Output the (x, y) coordinate of the center of the cell containing the given text.  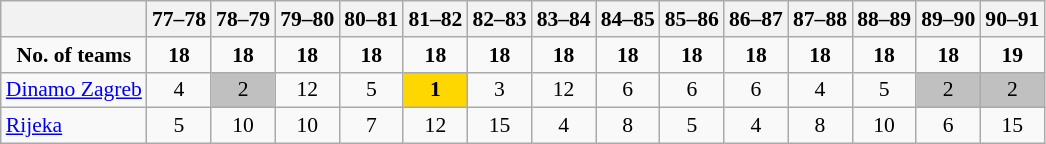
88–89 (884, 19)
85–86 (692, 19)
Rijeka (74, 126)
86–87 (756, 19)
1 (435, 90)
90–91 (1012, 19)
80–81 (371, 19)
78–79 (243, 19)
89–90 (948, 19)
Dinamo Zagreb (74, 90)
84–85 (628, 19)
87–88 (820, 19)
7 (371, 126)
77–78 (179, 19)
81–82 (435, 19)
79–80 (307, 19)
82–83 (499, 19)
No. of teams (74, 55)
83–84 (564, 19)
19 (1012, 55)
3 (499, 90)
